Return (x, y) of the center of cell containing provided text 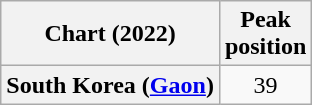
Chart (2022) (110, 34)
South Korea (Gaon) (110, 85)
39 (265, 85)
Peakposition (265, 34)
